Pinpoint the cell where the given text exists, returning its (X, Y) midpoint coordinate. 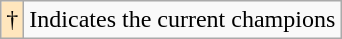
† (12, 20)
Indicates the current champions (182, 20)
